Output the (X, Y) coordinate of the center of the cell containing the given text.  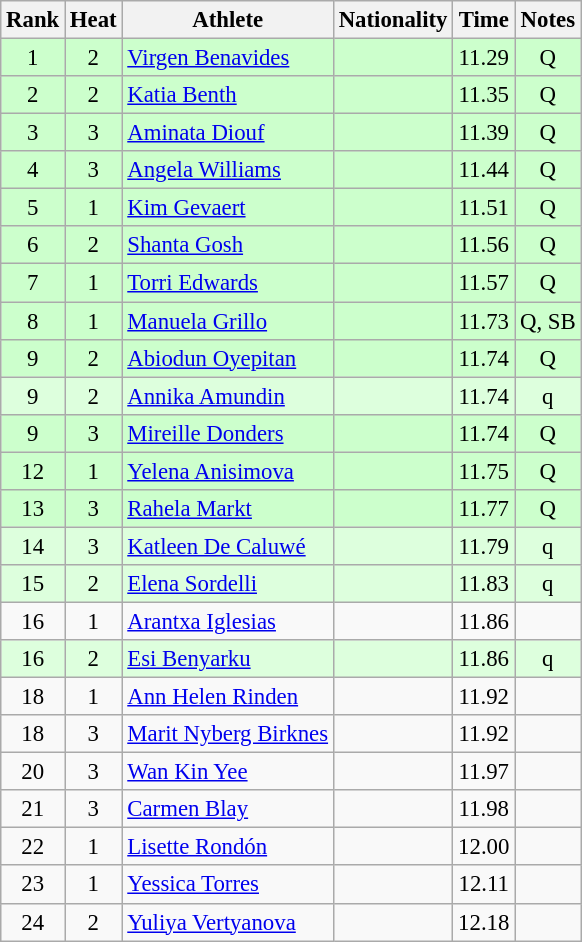
11.56 (484, 245)
11.79 (484, 546)
11.75 (484, 471)
11.97 (484, 772)
Aminata Diouf (228, 133)
11.98 (484, 809)
11.57 (484, 283)
12.11 (484, 885)
Ann Helen Rinden (228, 697)
Mireille Donders (228, 433)
Carmen Blay (228, 809)
11.77 (484, 509)
Virgen Benavides (228, 58)
Heat (94, 20)
Yuliya Vertyanova (228, 922)
Katia Benth (228, 95)
22 (33, 847)
Athlete (228, 20)
11.83 (484, 584)
Nationality (392, 20)
4 (33, 170)
24 (33, 922)
Notes (548, 20)
Abiodun Oyepitan (228, 358)
Angela Williams (228, 170)
Q, SB (548, 321)
Yessica Torres (228, 885)
15 (33, 584)
11.73 (484, 321)
11.51 (484, 208)
Esi Benyarku (228, 659)
Torri Edwards (228, 283)
12.18 (484, 922)
11.29 (484, 58)
5 (33, 208)
12 (33, 471)
Marit Nyberg Birknes (228, 734)
Annika Amundin (228, 396)
7 (33, 283)
Manuela Grillo (228, 321)
Katleen De Caluwé (228, 546)
Wan Kin Yee (228, 772)
Lisette Rondón (228, 847)
Rank (33, 20)
Elena Sordelli (228, 584)
23 (33, 885)
Rahela Markt (228, 509)
Time (484, 20)
Kim Gevaert (228, 208)
11.44 (484, 170)
12.00 (484, 847)
11.35 (484, 95)
21 (33, 809)
20 (33, 772)
8 (33, 321)
6 (33, 245)
Shanta Gosh (228, 245)
Yelena Anisimova (228, 471)
14 (33, 546)
13 (33, 509)
11.39 (484, 133)
Arantxa Iglesias (228, 621)
